From the cell containing the given text, extract its center point as (x, y) coordinate. 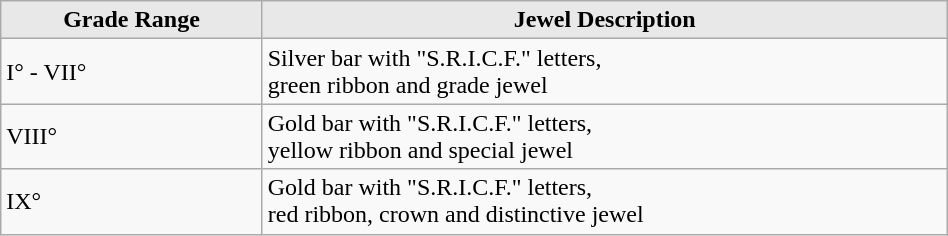
Gold bar with "S.R.I.C.F." letters,yellow ribbon and special jewel (604, 136)
VIII° (132, 136)
Grade Range (132, 20)
IX° (132, 202)
I° - VII° (132, 72)
Silver bar with "S.R.I.C.F." letters,green ribbon and grade jewel (604, 72)
Jewel Description (604, 20)
Gold bar with "S.R.I.C.F." letters,red ribbon, crown and distinctive jewel (604, 202)
